Extract the (X, Y) coordinate from the center of the cell holding the provided text.  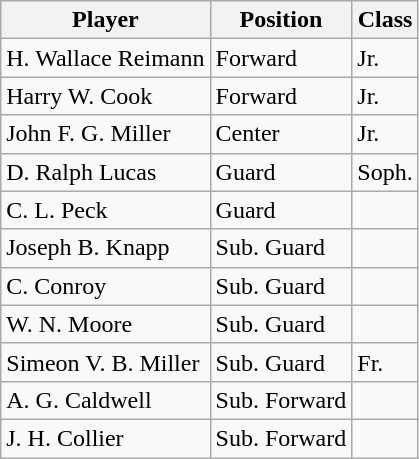
Harry W. Cook (106, 96)
H. Wallace Reimann (106, 58)
Player (106, 20)
A. G. Caldwell (106, 400)
J. H. Collier (106, 438)
Fr. (385, 362)
Class (385, 20)
C. L. Peck (106, 210)
John F. G. Miller (106, 134)
Joseph B. Knapp (106, 248)
Soph. (385, 172)
W. N. Moore (106, 324)
Simeon V. B. Miller (106, 362)
C. Conroy (106, 286)
D. Ralph Lucas (106, 172)
Center (281, 134)
Position (281, 20)
